Detect which cell encompasses the target text, then output its [x, y] center coordinate. 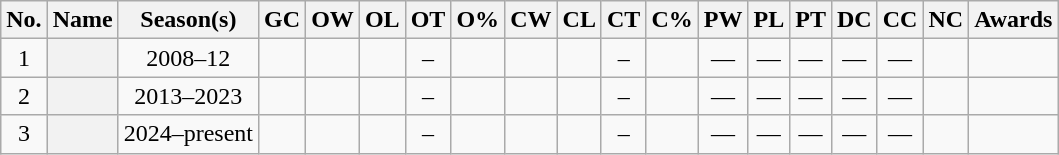
PW [723, 20]
3 [24, 134]
2024–present [188, 134]
Awards [1014, 20]
No. [24, 20]
O% [478, 20]
OW [333, 20]
PT [811, 20]
1 [24, 58]
2 [24, 96]
OT [428, 20]
CW [531, 20]
2008–12 [188, 58]
Season(s) [188, 20]
2013–2023 [188, 96]
Name [82, 20]
NC [946, 20]
CT [623, 20]
CL [579, 20]
C% [672, 20]
DC [854, 20]
CC [900, 20]
OL [382, 20]
PL [769, 20]
GC [282, 20]
